Scan for the cell matching the given text and deliver its [X, Y] coordinate at center. 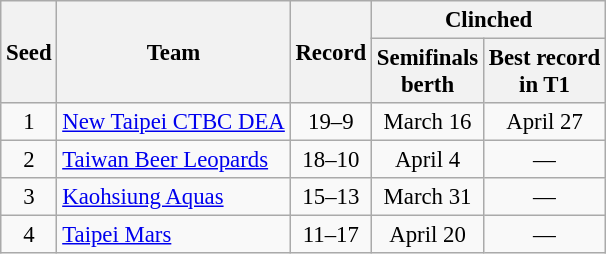
April 20 [428, 235]
Clinched [489, 20]
Best recordin T1 [544, 72]
11–17 [330, 235]
2 [29, 160]
Taipei Mars [174, 235]
Taiwan Beer Leopards [174, 160]
Team [174, 52]
Semifinalsberth [428, 72]
April 27 [544, 122]
Kaohsiung Aquas [174, 197]
15–13 [330, 197]
4 [29, 235]
Seed [29, 52]
March 31 [428, 197]
18–10 [330, 160]
1 [29, 122]
3 [29, 197]
Record [330, 52]
March 16 [428, 122]
New Taipei CTBC DEA [174, 122]
April 4 [428, 160]
19–9 [330, 122]
